Find where the given text appears and provide that cell's center as (X, Y) coordinate. 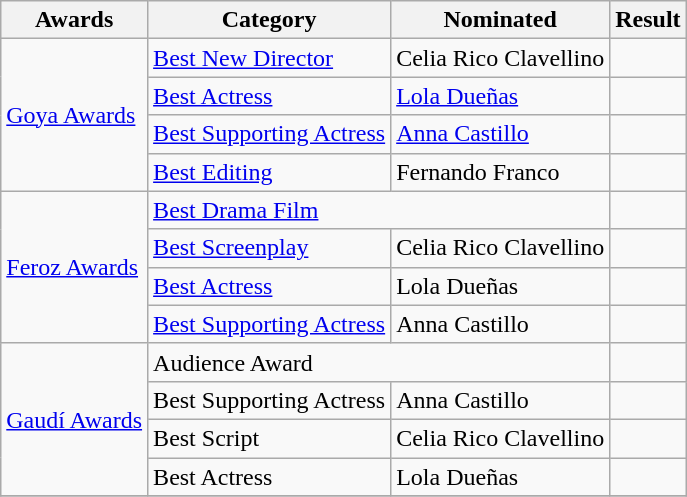
Goya Awards (74, 115)
Best Editing (270, 172)
Gaudí Awards (74, 419)
Fernando Franco (500, 172)
Category (270, 20)
Result (648, 20)
Best Drama Film (379, 210)
Best Script (270, 438)
Awards (74, 20)
Best New Director (270, 58)
Feroz Awards (74, 267)
Audience Award (379, 362)
Nominated (500, 20)
Best Screenplay (270, 248)
